From the cell containing the given text, extract its center point as (X, Y) coordinate. 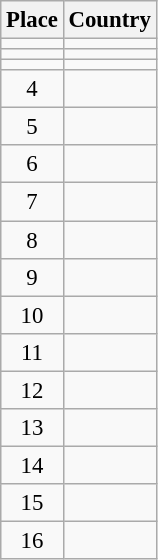
11 (32, 352)
12 (32, 390)
6 (32, 165)
13 (32, 428)
Country (110, 20)
8 (32, 240)
15 (32, 503)
14 (32, 465)
10 (32, 315)
5 (32, 127)
Place (32, 20)
9 (32, 277)
4 (32, 89)
16 (32, 540)
7 (32, 202)
